Identify which cell holds the provided text, then report its [x, y] central coordinate. 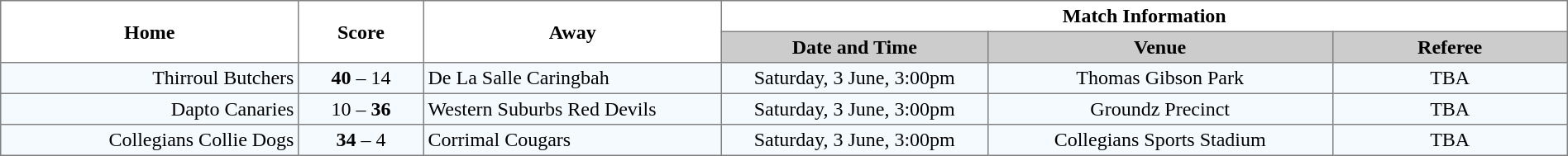
Collegians Sports Stadium [1159, 140]
Venue [1159, 47]
Home [150, 31]
34 – 4 [361, 140]
Score [361, 31]
40 – 14 [361, 78]
Away [572, 31]
Thomas Gibson Park [1159, 78]
Match Information [1145, 17]
Corrimal Cougars [572, 140]
Western Suburbs Red Devils [572, 109]
Collegians Collie Dogs [150, 140]
Referee [1450, 47]
Date and Time [854, 47]
De La Salle Caringbah [572, 78]
Thirroul Butchers [150, 78]
10 – 36 [361, 109]
Dapto Canaries [150, 109]
Groundz Precinct [1159, 109]
